Return the (x, y) coordinate for the center point of the cell that contains the specified text.  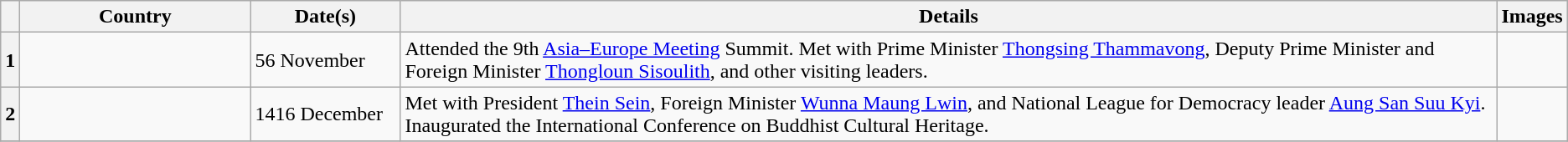
1 (10, 60)
2 (10, 114)
1416 December (325, 114)
Details (948, 17)
Country (136, 17)
56 November (325, 60)
Date(s) (325, 17)
Images (1532, 17)
